Scan for the cell matching the given text and deliver its [x, y] coordinate at center. 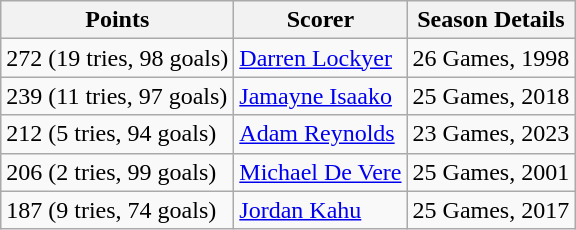
239 (11 tries, 97 goals) [118, 96]
Jordan Kahu [320, 210]
26 Games, 1998 [491, 58]
Jamayne Isaako [320, 96]
25 Games, 2017 [491, 210]
272 (19 tries, 98 goals) [118, 58]
Darren Lockyer [320, 58]
Adam Reynolds [320, 134]
Michael De Vere [320, 172]
212 (5 tries, 94 goals) [118, 134]
23 Games, 2023 [491, 134]
Season Details [491, 20]
Points [118, 20]
25 Games, 2018 [491, 96]
Scorer [320, 20]
206 (2 tries, 99 goals) [118, 172]
25 Games, 2001 [491, 172]
187 (9 tries, 74 goals) [118, 210]
